Output the [x, y] coordinate of the center of the cell containing the given text.  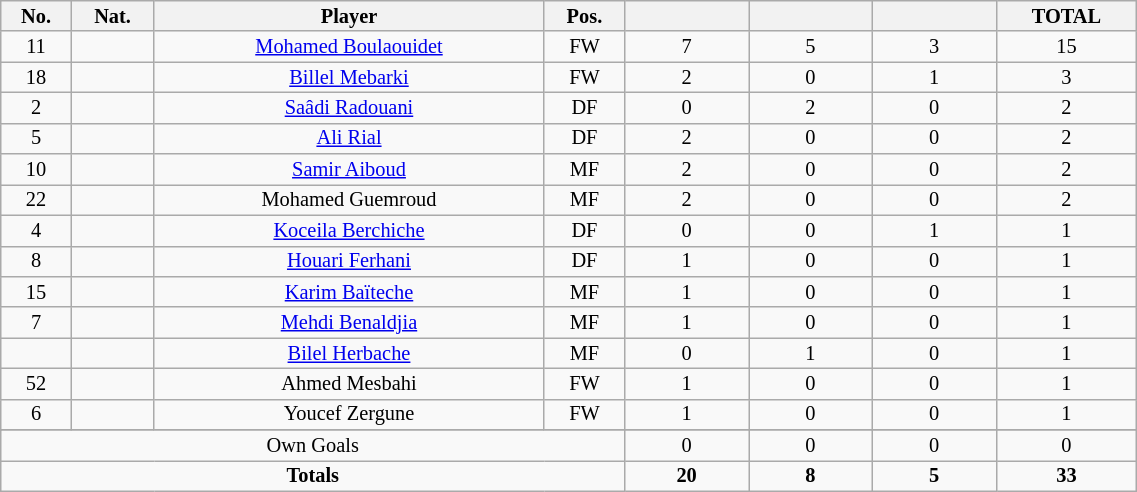
6 [36, 414]
Samir Aiboud [349, 170]
Saâdi Radouani [349, 108]
Koceila Berchiche [349, 230]
52 [36, 384]
Totals [313, 476]
Player [349, 16]
20 [687, 476]
Karim Baïteche [349, 292]
TOTAL [1066, 16]
Mohamed Guemroud [349, 200]
Billel Mebarki [349, 78]
4 [36, 230]
Mehdi Benaldjia [349, 322]
Pos. [584, 16]
22 [36, 200]
Nat. [112, 16]
Own Goals [313, 446]
10 [36, 170]
Ali Rial [349, 138]
18 [36, 78]
33 [1066, 476]
Mohamed Boulaouidet [349, 46]
Ahmed Mesbahi [349, 384]
Bilel Herbache [349, 354]
No. [36, 16]
Houari Ferhani [349, 262]
11 [36, 46]
Youcef Zergune [349, 414]
